Identify which cell holds the provided text, then report its (x, y) central coordinate. 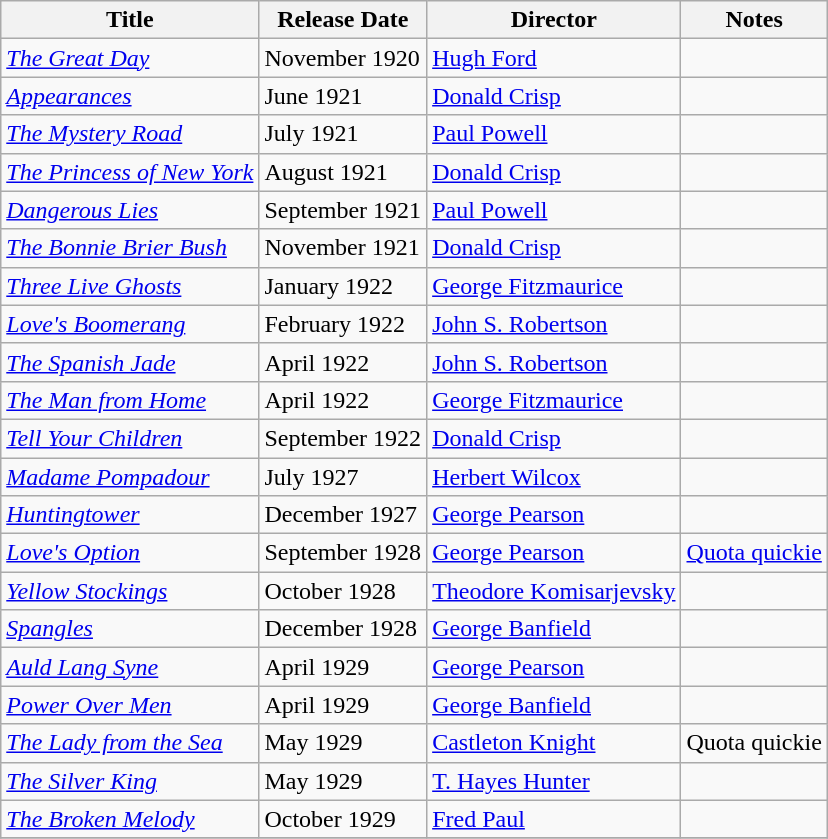
February 1922 (343, 324)
June 1921 (343, 96)
Castleton Knight (554, 743)
The Man from Home (130, 400)
The Broken Melody (130, 819)
Hugh Ford (554, 58)
Yellow Stockings (130, 591)
November 1920 (343, 58)
The Princess of New York (130, 172)
Madame Pompadour (130, 477)
The Spanish Jade (130, 362)
Theodore Komisarjevsky (554, 591)
Director (554, 20)
September 1921 (343, 210)
Three Live Ghosts (130, 286)
The Lady from the Sea (130, 743)
Dangerous Lies (130, 210)
The Mystery Road (130, 134)
July 1921 (343, 134)
Notes (754, 20)
The Bonnie Brier Bush (130, 248)
Title (130, 20)
August 1921 (343, 172)
T. Hayes Hunter (554, 781)
Release Date (343, 20)
November 1921 (343, 248)
January 1922 (343, 286)
October 1929 (343, 819)
Love's Option (130, 553)
Huntingtower (130, 515)
Fred Paul (554, 819)
Spangles (130, 629)
December 1927 (343, 515)
October 1928 (343, 591)
September 1922 (343, 438)
Love's Boomerang (130, 324)
September 1928 (343, 553)
Herbert Wilcox (554, 477)
December 1928 (343, 629)
July 1927 (343, 477)
Auld Lang Syne (130, 667)
Power Over Men (130, 705)
Tell Your Children (130, 438)
The Silver King (130, 781)
Appearances (130, 96)
The Great Day (130, 58)
